Return the [x, y] coordinate for the center point of the cell that contains the specified text.  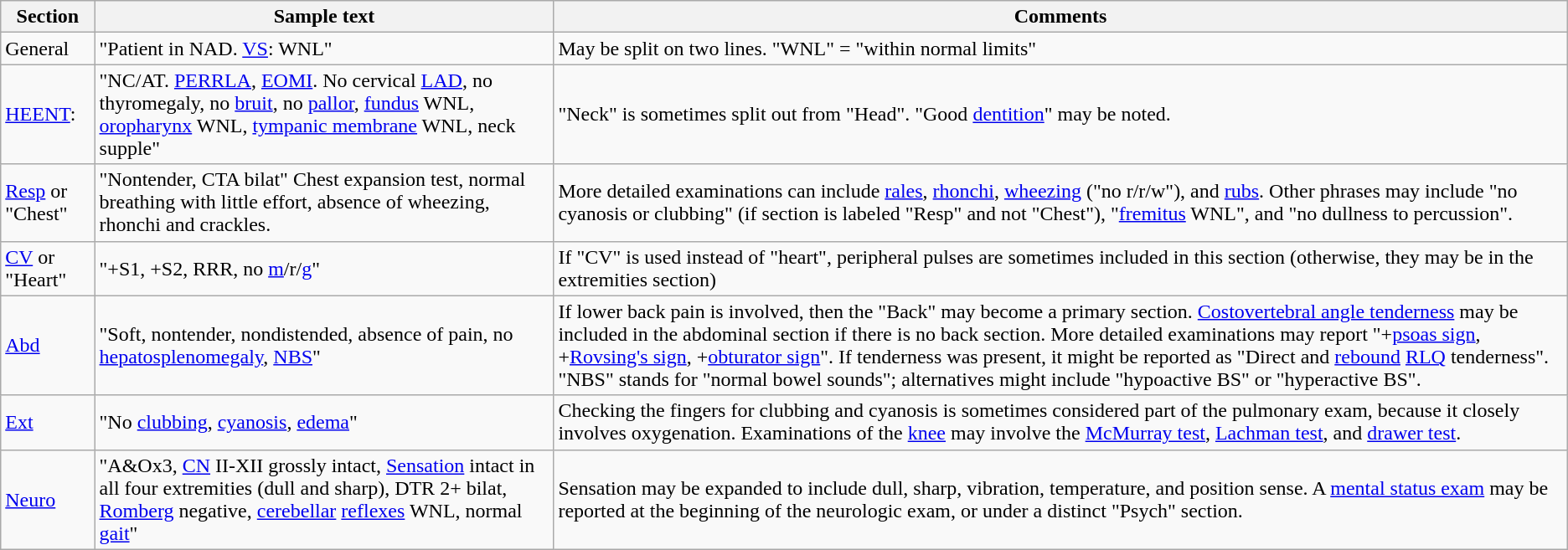
Comments [1060, 17]
"Nontender, CTA bilat" Chest expansion test, normal breathing with little effort, absence of wheezing, rhonchi and crackles. [324, 203]
Sample text [324, 17]
"Neck" is sometimes split out from "Head". "Good dentition" may be noted. [1060, 114]
General [48, 49]
Neuro [48, 499]
HEENT: [48, 114]
If "CV" is used instead of "heart", peripheral pulses are sometimes included in this section (otherwise, they may be in the extremities section) [1060, 268]
"Patient in NAD. VS: WNL" [324, 49]
CV or "Heart" [48, 268]
Resp or "Chest" [48, 203]
"NC/AT. PERRLA, EOMI. No cervical LAD, no thyromegaly, no bruit, no pallor, fundus WNL, oropharynx WNL, tympanic membrane WNL, neck supple" [324, 114]
Abd [48, 345]
"No clubbing, cyanosis, edema" [324, 422]
Ext [48, 422]
May be split on two lines. "WNL" = "within normal limits" [1060, 49]
"Soft, nontender, nondistended, absence of pain, no hepatosplenomegaly, NBS" [324, 345]
Section [48, 17]
"+S1, +S2, RRR, no m/r/g" [324, 268]
